Provide the (x, y) coordinate of the cell's center where the given text is located.  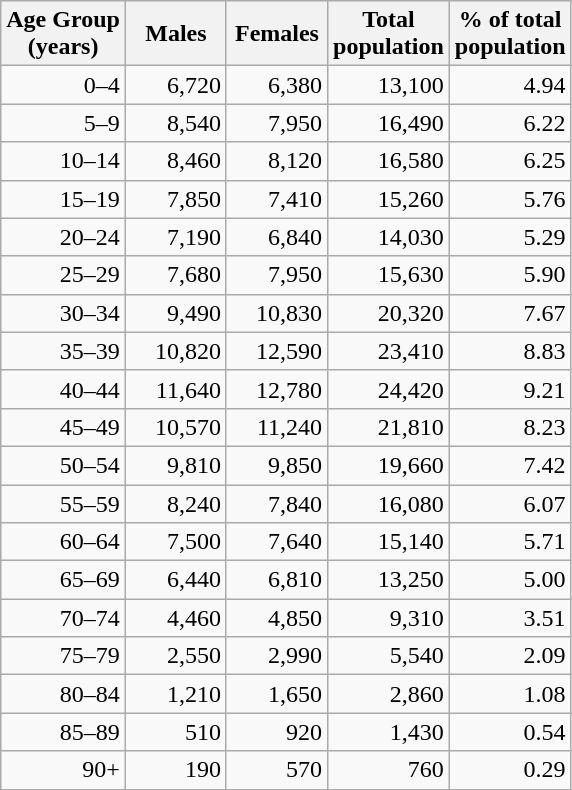
Males (176, 34)
8,240 (176, 503)
12,590 (276, 351)
5.29 (510, 237)
1,210 (176, 694)
7,190 (176, 237)
2,990 (276, 656)
7,410 (276, 199)
13,250 (389, 580)
2,550 (176, 656)
1.08 (510, 694)
7,500 (176, 542)
5.71 (510, 542)
6.07 (510, 503)
65–69 (64, 580)
6,810 (276, 580)
9,310 (389, 618)
11,640 (176, 389)
Age Group (years) (64, 34)
6,840 (276, 237)
8,540 (176, 123)
Females (276, 34)
6.25 (510, 161)
8.23 (510, 427)
% of totalpopulation (510, 34)
9.21 (510, 389)
12,780 (276, 389)
16,580 (389, 161)
5–9 (64, 123)
190 (176, 770)
7.67 (510, 313)
4.94 (510, 85)
6,720 (176, 85)
14,030 (389, 237)
4,460 (176, 618)
2.09 (510, 656)
50–54 (64, 465)
16,490 (389, 123)
3.51 (510, 618)
40–44 (64, 389)
0.54 (510, 732)
570 (276, 770)
13,100 (389, 85)
Total population (389, 34)
2,860 (389, 694)
10,830 (276, 313)
90+ (64, 770)
9,810 (176, 465)
5.90 (510, 275)
15,140 (389, 542)
80–84 (64, 694)
5.76 (510, 199)
920 (276, 732)
7,680 (176, 275)
75–79 (64, 656)
8,460 (176, 161)
9,490 (176, 313)
7,640 (276, 542)
0.29 (510, 770)
6.22 (510, 123)
15,630 (389, 275)
6,380 (276, 85)
9,850 (276, 465)
7.42 (510, 465)
24,420 (389, 389)
11,240 (276, 427)
6,440 (176, 580)
15,260 (389, 199)
1,650 (276, 694)
10,570 (176, 427)
55–59 (64, 503)
19,660 (389, 465)
10–14 (64, 161)
8.83 (510, 351)
5,540 (389, 656)
16,080 (389, 503)
15–19 (64, 199)
20–24 (64, 237)
4,850 (276, 618)
1,430 (389, 732)
20,320 (389, 313)
85–89 (64, 732)
0–4 (64, 85)
25–29 (64, 275)
30–34 (64, 313)
760 (389, 770)
10,820 (176, 351)
60–64 (64, 542)
7,840 (276, 503)
7,850 (176, 199)
35–39 (64, 351)
21,810 (389, 427)
5.00 (510, 580)
23,410 (389, 351)
45–49 (64, 427)
70–74 (64, 618)
8,120 (276, 161)
510 (176, 732)
